Scan for the cell matching the given text and deliver its [x, y] coordinate at center. 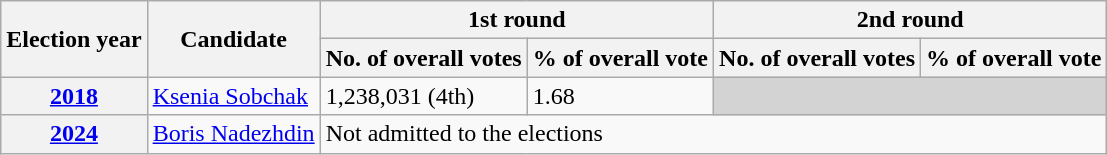
Election year [74, 39]
2024 [74, 134]
Candidate [234, 39]
Not admitted to the elections [714, 134]
2nd round [910, 20]
1st round [516, 20]
2018 [74, 96]
Ksenia Sobchak [234, 96]
Boris Nadezhdin [234, 134]
1.68 [620, 96]
1,238,031 (4th) [424, 96]
